Search for the cell housing the specified text and yield its [X, Y] center coordinate. 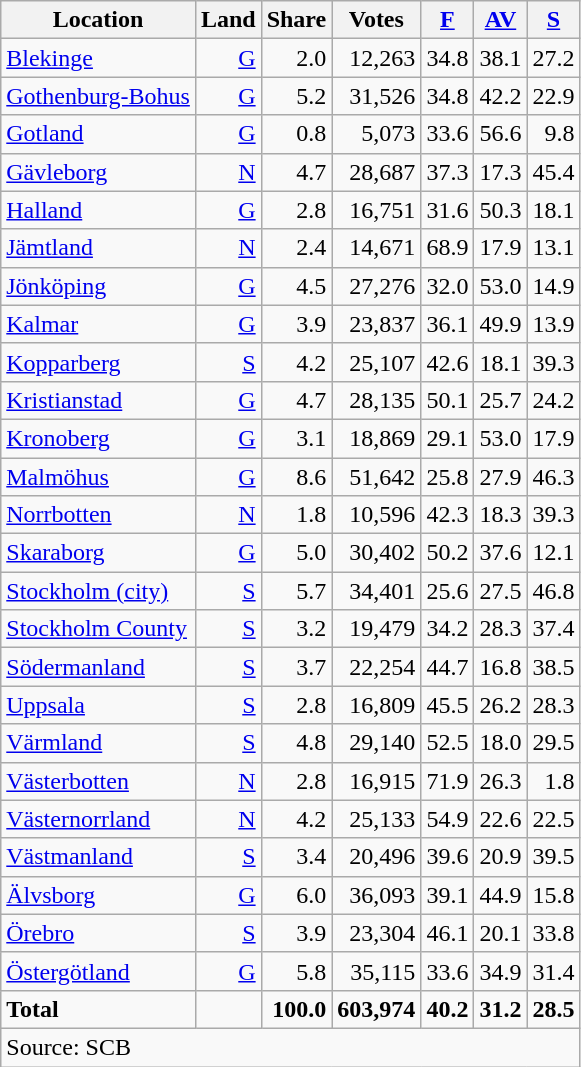
Västernorrland [98, 819]
50.3 [500, 210]
56.6 [500, 134]
Land [228, 20]
Share [296, 20]
39.6 [448, 857]
29.5 [554, 743]
34,401 [376, 591]
25,107 [376, 362]
Södermanland [98, 667]
17.3 [500, 172]
32.0 [448, 286]
16.8 [500, 667]
18.3 [500, 515]
49.9 [500, 324]
19,479 [376, 629]
Halland [98, 210]
23,837 [376, 324]
16,809 [376, 705]
26.3 [500, 781]
36.1 [448, 324]
22.5 [554, 819]
100.0 [296, 1009]
28,687 [376, 172]
29.1 [448, 438]
37.6 [500, 553]
5.0 [296, 553]
44.7 [448, 667]
5.2 [296, 96]
51,642 [376, 477]
3.2 [296, 629]
Gävleborg [98, 172]
34.2 [448, 629]
42.3 [448, 515]
25,133 [376, 819]
50.1 [448, 400]
23,304 [376, 933]
46.3 [554, 477]
31.2 [500, 1009]
Votes [376, 20]
Västerbotten [98, 781]
15.8 [554, 895]
Source: SCB [290, 1047]
6.0 [296, 895]
39.5 [554, 857]
22.9 [554, 96]
Blekinge [98, 58]
54.9 [448, 819]
10,596 [376, 515]
Örebro [98, 933]
3.7 [296, 667]
50.2 [448, 553]
Kopparberg [98, 362]
38.1 [500, 58]
Uppsala [98, 705]
Skaraborg [98, 553]
52.5 [448, 743]
36,093 [376, 895]
0.8 [296, 134]
4.8 [296, 743]
3.1 [296, 438]
31.6 [448, 210]
46.1 [448, 933]
9.8 [554, 134]
18,869 [376, 438]
5.8 [296, 971]
27.2 [554, 58]
28,135 [376, 400]
Östergötland [98, 971]
71.9 [448, 781]
27.9 [500, 477]
Jönköping [98, 286]
3.4 [296, 857]
44.9 [500, 895]
26.2 [500, 705]
27,276 [376, 286]
Kalmar [98, 324]
42.6 [448, 362]
2.0 [296, 58]
603,974 [376, 1009]
13.1 [554, 248]
F [448, 20]
20.1 [500, 933]
5,073 [376, 134]
8.6 [296, 477]
25.8 [448, 477]
16,915 [376, 781]
27.5 [500, 591]
68.9 [448, 248]
35,115 [376, 971]
Kronoberg [98, 438]
20.9 [500, 857]
25.7 [500, 400]
37.4 [554, 629]
AV [500, 20]
42.2 [500, 96]
Älvsborg [98, 895]
2.4 [296, 248]
20,496 [376, 857]
Norrbotten [98, 515]
Stockholm County [98, 629]
28.5 [554, 1009]
39.1 [448, 895]
31.4 [554, 971]
Stockholm (city) [98, 591]
45.5 [448, 705]
Total [98, 1009]
18.0 [500, 743]
12.1 [554, 553]
40.2 [448, 1009]
30,402 [376, 553]
25.6 [448, 591]
14.9 [554, 286]
Gothenburg-Bohus [98, 96]
Gotland [98, 134]
14,671 [376, 248]
5.7 [296, 591]
22.6 [500, 819]
22,254 [376, 667]
31,526 [376, 96]
13.9 [554, 324]
Kristianstad [98, 400]
34.9 [500, 971]
Location [98, 20]
37.3 [448, 172]
Jämtland [98, 248]
16,751 [376, 210]
Västmanland [98, 857]
24.2 [554, 400]
Malmöhus [98, 477]
4.5 [296, 286]
Värmland [98, 743]
29,140 [376, 743]
12,263 [376, 58]
38.5 [554, 667]
33.8 [554, 933]
45.4 [554, 172]
46.8 [554, 591]
